Return (x, y) of the center of cell containing provided text 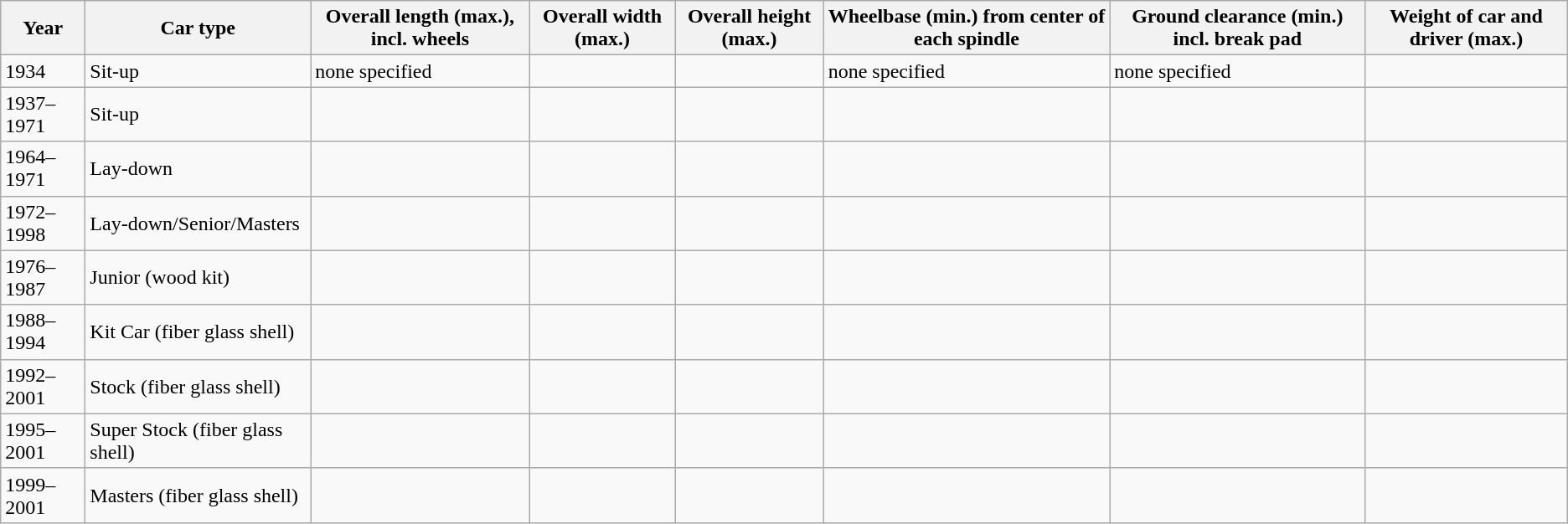
Kit Car (fiber glass shell) (198, 331)
1937–1971 (44, 114)
Junior (wood kit) (198, 278)
1995–2001 (44, 440)
1999–2001 (44, 496)
Masters (fiber glass shell) (198, 496)
1972–1998 (44, 223)
1934 (44, 71)
Overall width (max.) (602, 28)
1976–1987 (44, 278)
Lay-down (198, 169)
Overall height (max.) (749, 28)
Ground clearance (min.) incl. break pad (1238, 28)
1964–1971 (44, 169)
Car type (198, 28)
Weight of car and driver (max.) (1466, 28)
Lay-down/Senior/Masters (198, 223)
Year (44, 28)
Wheelbase (min.) from center of each spindle (967, 28)
1992–2001 (44, 387)
Overall length (max.), incl. wheels (420, 28)
1988–1994 (44, 331)
Stock (fiber glass shell) (198, 387)
Super Stock (fiber glass shell) (198, 440)
